Capture the cell that displays the provided text and extract its (X, Y) central coordinate. 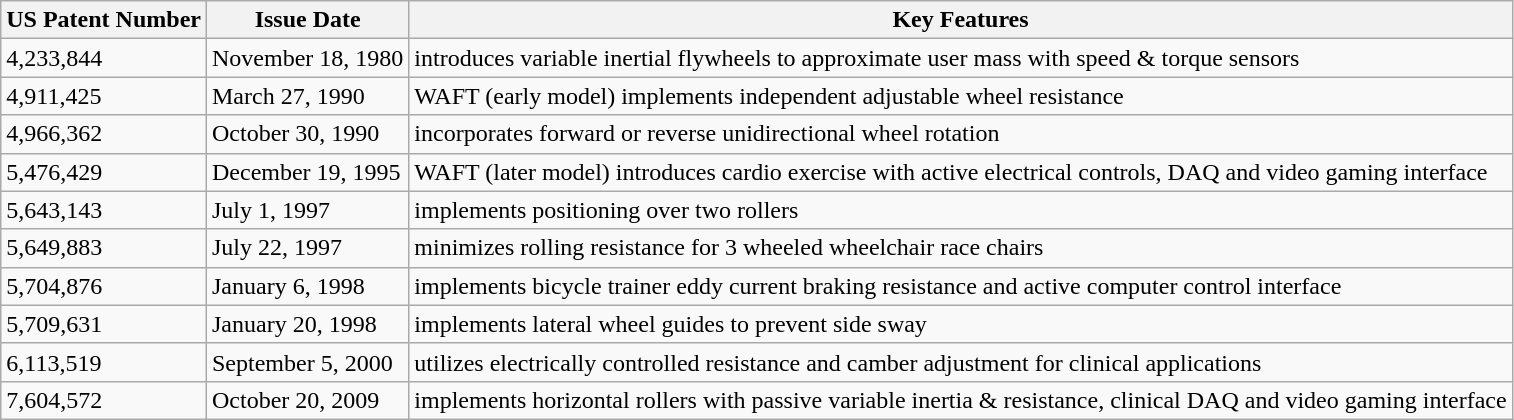
WAFT (later model) introduces cardio exercise with active electrical controls, DAQ and video gaming interface (960, 172)
WAFT (early model) implements independent adjustable wheel resistance (960, 96)
5,476,429 (104, 172)
7,604,572 (104, 400)
January 6, 1998 (307, 286)
minimizes rolling resistance for 3 wheeled wheelchair race chairs (960, 248)
December 19, 1995 (307, 172)
implements horizontal rollers with passive variable inertia & resistance, clinical DAQ and video gaming interface (960, 400)
September 5, 2000 (307, 362)
4,966,362 (104, 134)
implements lateral wheel guides to prevent side sway (960, 324)
October 30, 1990 (307, 134)
5,704,876 (104, 286)
US Patent Number (104, 20)
Issue Date (307, 20)
October 20, 2009 (307, 400)
March 27, 1990 (307, 96)
utilizes electrically controlled resistance and camber adjustment for clinical applications (960, 362)
6,113,519 (104, 362)
January 20, 1998 (307, 324)
introduces variable inertial flywheels to approximate user mass with speed & torque sensors (960, 58)
November 18, 1980 (307, 58)
July 1, 1997 (307, 210)
incorporates forward or reverse unidirectional wheel rotation (960, 134)
Key Features (960, 20)
5,709,631 (104, 324)
5,649,883 (104, 248)
4,233,844 (104, 58)
implements positioning over two rollers (960, 210)
5,643,143 (104, 210)
July 22, 1997 (307, 248)
implements bicycle trainer eddy current braking resistance and active computer control interface (960, 286)
4,911,425 (104, 96)
